Provide the [x, y] coordinate of the cell's center where the given text is located.  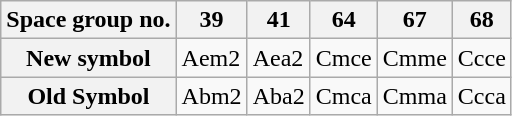
Ccce [482, 58]
Aba2 [278, 96]
Aea2 [278, 58]
67 [414, 20]
41 [278, 20]
Cmce [344, 58]
Cmme [414, 58]
Cmca [344, 96]
64 [344, 20]
Abm2 [212, 96]
Ccca [482, 96]
Cmma [414, 96]
Aem2 [212, 58]
New symbol [88, 58]
68 [482, 20]
Old Symbol [88, 96]
39 [212, 20]
Space group no. [88, 20]
